Provide the (x, y) coordinate of the cell's center where the given text is located.  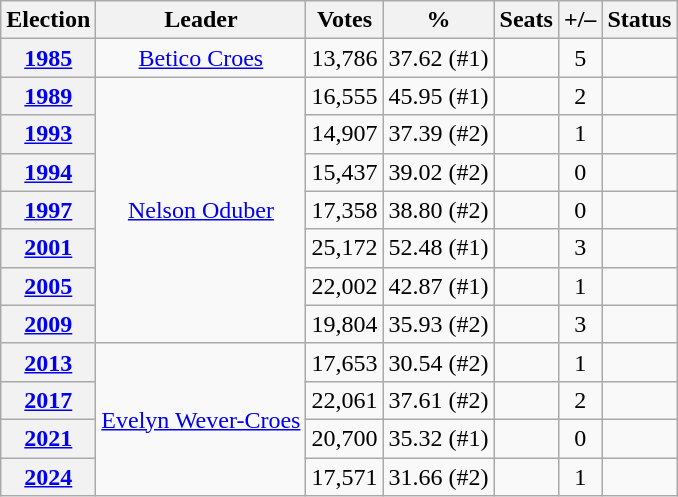
35.32 (#1) (438, 438)
22,061 (344, 400)
Leader (201, 20)
15,437 (344, 172)
31.66 (#2) (438, 477)
52.48 (#1) (438, 248)
5 (580, 58)
45.95 (#1) (438, 96)
35.93 (#2) (438, 324)
13,786 (344, 58)
1993 (48, 134)
20,700 (344, 438)
14,907 (344, 134)
39.02 (#2) (438, 172)
Nelson Oduber (201, 210)
1994 (48, 172)
2021 (48, 438)
42.87 (#1) (438, 286)
Status (640, 20)
37.62 (#1) (438, 58)
1985 (48, 58)
37.39 (#2) (438, 134)
19,804 (344, 324)
16,555 (344, 96)
Seats (526, 20)
+/– (580, 20)
% (438, 20)
2013 (48, 362)
17,571 (344, 477)
38.80 (#2) (438, 210)
25,172 (344, 248)
Evelyn Wever-Croes (201, 419)
Betico Croes (201, 58)
2024 (48, 477)
22,002 (344, 286)
30.54 (#2) (438, 362)
2005 (48, 286)
1989 (48, 96)
1997 (48, 210)
17,653 (344, 362)
37.61 (#2) (438, 400)
2001 (48, 248)
2017 (48, 400)
17,358 (344, 210)
Election (48, 20)
2009 (48, 324)
Votes (344, 20)
